Find where the given text appears and provide that cell's center as (X, Y) coordinate. 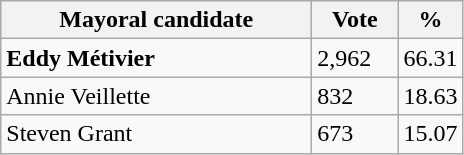
2,962 (355, 58)
Vote (355, 20)
673 (355, 134)
18.63 (430, 96)
66.31 (430, 58)
Annie Veillette (156, 96)
Steven Grant (156, 134)
Eddy Métivier (156, 58)
Mayoral candidate (156, 20)
832 (355, 96)
15.07 (430, 134)
% (430, 20)
